Extract the (X, Y) coordinate from the center of the cell holding the provided text.  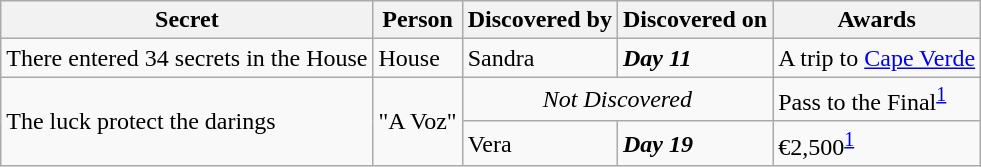
Pass to the Final1 (877, 100)
Secret (187, 20)
"A Voz" (418, 122)
Day 19 (694, 144)
The luck protect the darings (187, 122)
€2,5001 (877, 144)
Not Discovered (618, 100)
House (418, 58)
A trip to Cape Verde (877, 58)
Day 11 (694, 58)
Discovered by (540, 20)
Person (418, 20)
Discovered on (694, 20)
Vera (540, 144)
Awards (877, 20)
Sandra (540, 58)
There entered 34 secrets in the House (187, 58)
